Identify which cell holds the provided text, then report its [X, Y] central coordinate. 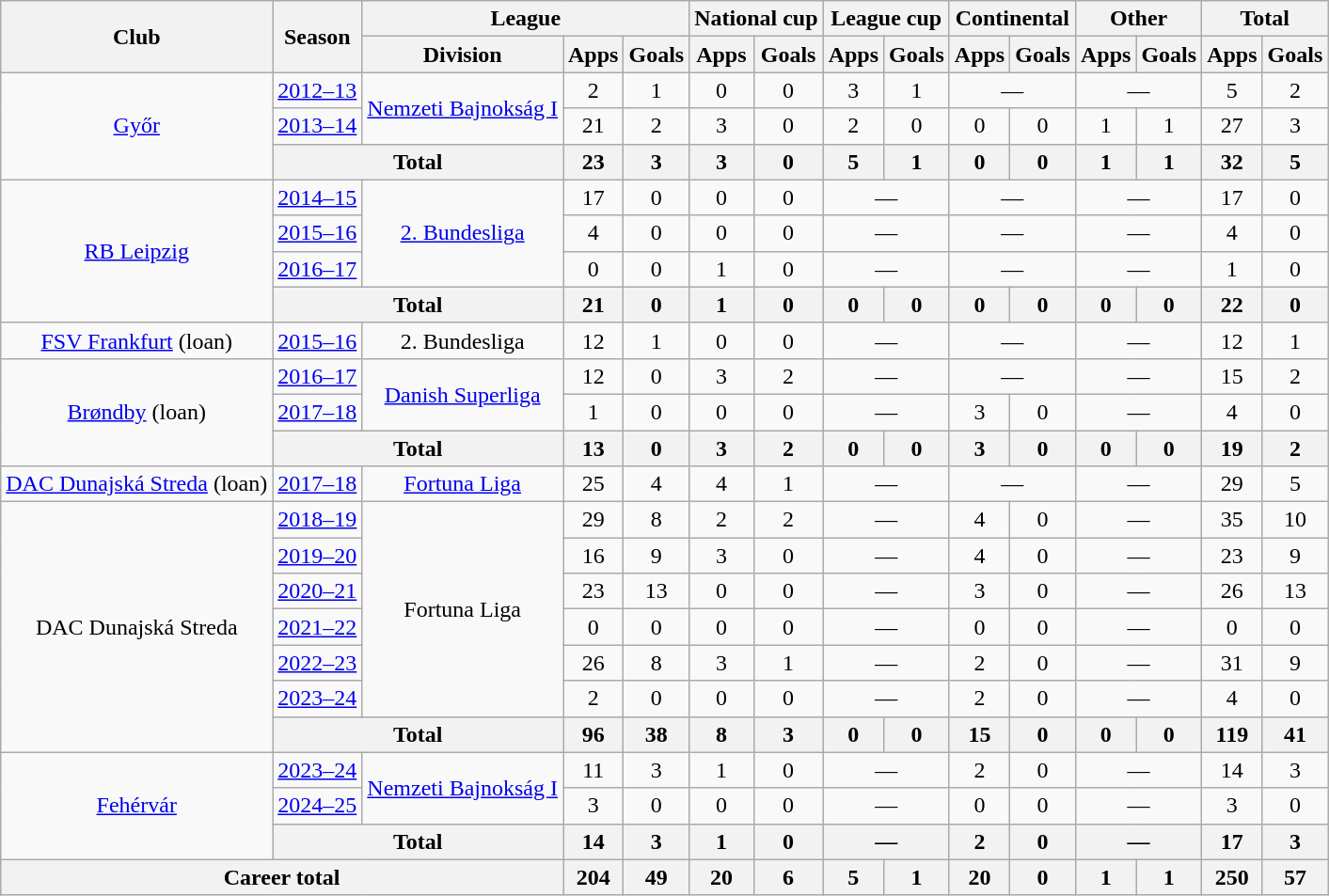
2012–13 [318, 90]
RB Leipzig [137, 251]
49 [657, 877]
Brøndby (loan) [137, 412]
Danish Superliga [463, 394]
25 [593, 484]
League cup [886, 19]
22 [1232, 305]
250 [1232, 877]
6 [788, 877]
FSV Frankfurt (loan) [137, 340]
57 [1295, 877]
Season [318, 37]
2014–15 [318, 197]
Fehérvár [137, 806]
10 [1295, 520]
2020–21 [318, 591]
35 [1232, 520]
Győr [137, 126]
Other [1138, 19]
19 [1232, 448]
DAC Dunajská Streda [137, 627]
27 [1232, 126]
2018–19 [318, 520]
Division [463, 55]
32 [1232, 162]
2021–22 [318, 627]
11 [593, 770]
38 [657, 734]
National cup [756, 19]
2024–25 [318, 806]
41 [1295, 734]
2019–20 [318, 556]
2013–14 [318, 126]
2022–23 [318, 663]
204 [593, 877]
League [526, 19]
96 [593, 734]
Continental [1012, 19]
Career total [282, 877]
DAC Dunajská Streda (loan) [137, 484]
Club [137, 37]
16 [593, 556]
31 [1232, 663]
119 [1232, 734]
